Determine the [X, Y] coordinate at the center of the cell enclosing the given text.  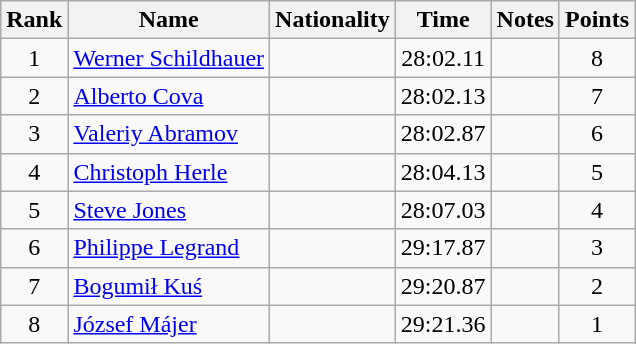
Bogumił Kuś [169, 286]
29:21.36 [443, 324]
Name [169, 20]
28:02.11 [443, 58]
Alberto Cova [169, 96]
Werner Schildhauer [169, 58]
Christoph Herle [169, 172]
Philippe Legrand [169, 248]
Time [443, 20]
Rank [34, 20]
28:02.87 [443, 134]
Valeriy Abramov [169, 134]
28:04.13 [443, 172]
28:02.13 [443, 96]
29:17.87 [443, 248]
29:20.87 [443, 286]
József Májer [169, 324]
Points [596, 20]
28:07.03 [443, 210]
Nationality [333, 20]
Steve Jones [169, 210]
Notes [525, 20]
